Return the [X, Y] coordinate for the center point of the cell that contains the specified text.  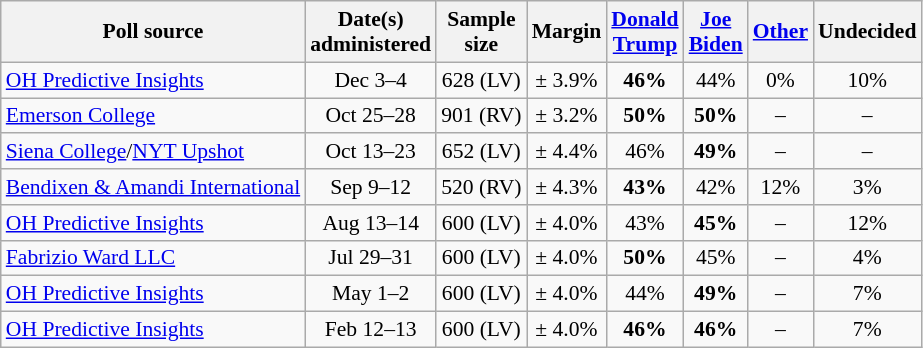
Jul 29–31 [370, 258]
Dec 3–4 [370, 80]
Emerson College [153, 116]
4% [867, 258]
Samplesize [482, 32]
Oct 13–23 [370, 152]
JoeBiden [716, 32]
42% [716, 187]
652 (LV) [482, 152]
628 (LV) [482, 80]
Oct 25–28 [370, 116]
3% [867, 187]
Poll source [153, 32]
901 (RV) [482, 116]
DonaldTrump [644, 32]
Undecided [867, 32]
Fabrizio Ward LLC [153, 258]
± 4.3% [567, 187]
0% [780, 80]
Feb 12–13 [370, 330]
10% [867, 80]
Date(s)administered [370, 32]
Sep 9–12 [370, 187]
± 3.9% [567, 80]
± 3.2% [567, 116]
± 4.4% [567, 152]
Bendixen & Amandi International [153, 187]
Siena College/NYT Upshot [153, 152]
Aug 13–14 [370, 223]
May 1–2 [370, 294]
Other [780, 32]
Margin [567, 32]
520 (RV) [482, 187]
